Search for the cell housing the specified text and yield its (X, Y) center coordinate. 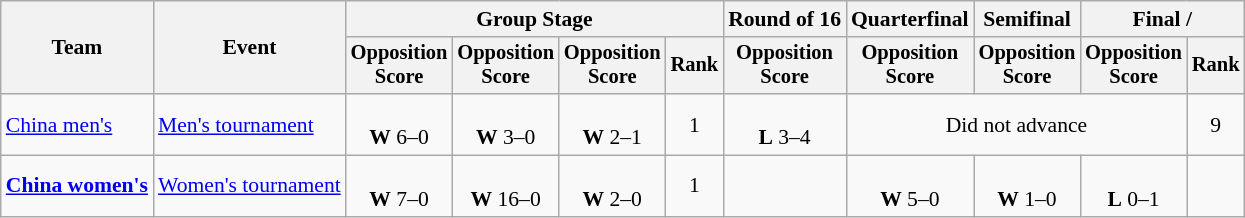
W 16–0 (506, 186)
China women's (77, 186)
China men's (77, 124)
L 3–4 (784, 124)
L 0–1 (1134, 186)
Men's tournament (250, 124)
Team (77, 48)
W 5–0 (910, 186)
Group Stage (534, 19)
W 1–0 (1028, 186)
9 (1216, 124)
W 2–0 (612, 186)
Quarterfinal (910, 19)
Round of 16 (784, 19)
Did not advance (1016, 124)
W 6–0 (400, 124)
W 3–0 (506, 124)
W 2–1 (612, 124)
Event (250, 48)
Final / (1162, 19)
Semifinal (1028, 19)
Women's tournament (250, 186)
W 7–0 (400, 186)
